Scan for the cell matching the given text and deliver its (x, y) coordinate at center. 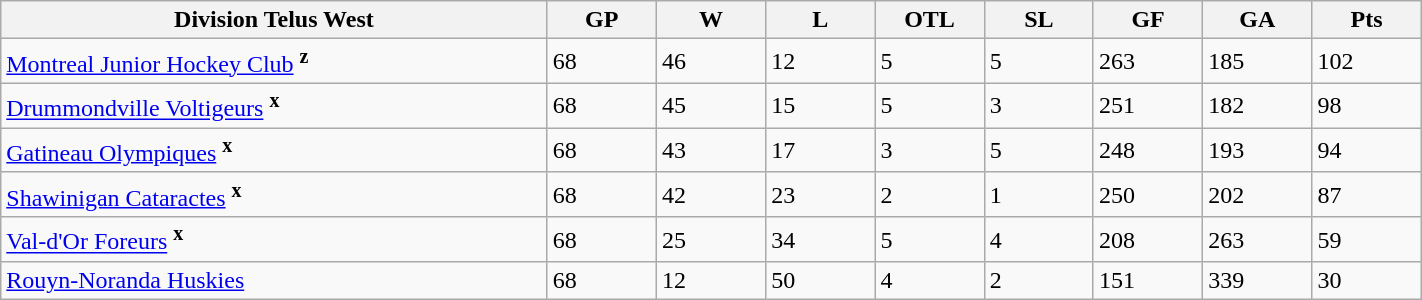
102 (1366, 62)
23 (820, 194)
25 (710, 240)
182 (1258, 106)
248 (1148, 150)
43 (710, 150)
SL (1038, 20)
Division Telus West (274, 20)
202 (1258, 194)
45 (710, 106)
339 (1258, 281)
GF (1148, 20)
Rouyn-Noranda Huskies (274, 281)
L (820, 20)
46 (710, 62)
GA (1258, 20)
GP (602, 20)
98 (1366, 106)
17 (820, 150)
Drummondville Voltigeurs x (274, 106)
250 (1148, 194)
15 (820, 106)
50 (820, 281)
Montreal Junior Hockey Club z (274, 62)
Pts (1366, 20)
1 (1038, 194)
Gatineau Olympiques x (274, 150)
W (710, 20)
59 (1366, 240)
193 (1258, 150)
185 (1258, 62)
42 (710, 194)
151 (1148, 281)
208 (1148, 240)
OTL (930, 20)
251 (1148, 106)
Val-d'Or Foreurs x (274, 240)
30 (1366, 281)
94 (1366, 150)
34 (820, 240)
87 (1366, 194)
Shawinigan Cataractes x (274, 194)
